Locate the cell with the specified text and output its [x, y] center coordinate. 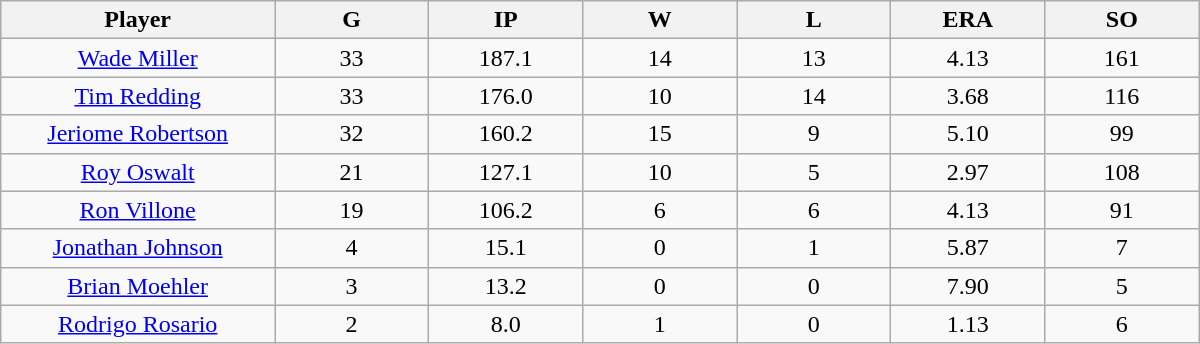
IP [506, 20]
W [660, 20]
L [814, 20]
Ron Villone [138, 210]
15.1 [506, 248]
ERA [968, 20]
13.2 [506, 286]
7 [1122, 248]
5.10 [968, 134]
Player [138, 20]
32 [352, 134]
3 [352, 286]
99 [1122, 134]
187.1 [506, 58]
2.97 [968, 172]
Jonathan Johnson [138, 248]
SO [1122, 20]
127.1 [506, 172]
G [352, 20]
108 [1122, 172]
Wade Miller [138, 58]
91 [1122, 210]
5.87 [968, 248]
1.13 [968, 324]
13 [814, 58]
4 [352, 248]
2 [352, 324]
8.0 [506, 324]
Brian Moehler [138, 286]
Roy Oswalt [138, 172]
161 [1122, 58]
106.2 [506, 210]
Jeriome Robertson [138, 134]
Tim Redding [138, 96]
116 [1122, 96]
7.90 [968, 286]
21 [352, 172]
15 [660, 134]
Rodrigo Rosario [138, 324]
19 [352, 210]
3.68 [968, 96]
9 [814, 134]
160.2 [506, 134]
176.0 [506, 96]
